Capture the cell that displays the provided text and extract its (x, y) central coordinate. 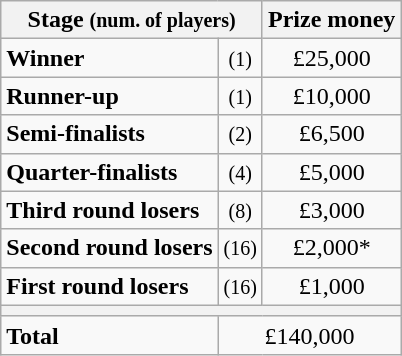
(4) (240, 172)
Quarter-finalists (110, 172)
Third round losers (110, 210)
£6,500 (331, 134)
(8) (240, 210)
(2) (240, 134)
Second round losers (110, 248)
£1,000 (331, 286)
Runner-up (110, 96)
Stage (num. of players) (132, 20)
£2,000* (331, 248)
£10,000 (331, 96)
£25,000 (331, 58)
£140,000 (310, 335)
£5,000 (331, 172)
£3,000 (331, 210)
First round losers (110, 286)
Total (110, 335)
Prize money (331, 20)
Semi-finalists (110, 134)
Winner (110, 58)
